Locate the cell with the specified text and output its [X, Y] center coordinate. 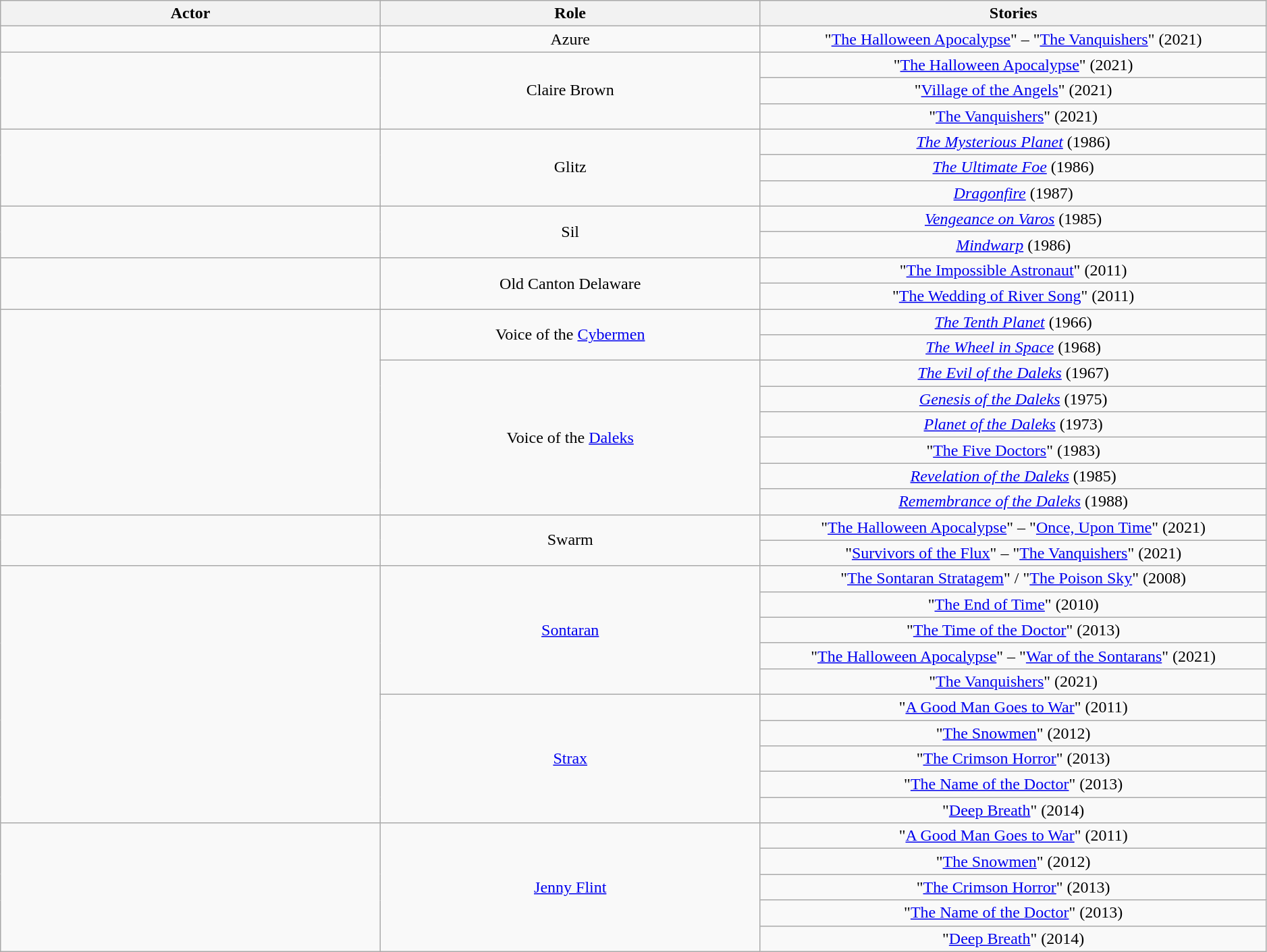
Genesis of the Daleks (1975) [1013, 399]
"The Impossible Astronaut" (2011) [1013, 270]
Remembrance of the Daleks (1988) [1013, 502]
"The Wedding of River Song" (2011) [1013, 296]
"The Time of the Doctor" (2013) [1013, 630]
Dragonfire (1987) [1013, 193]
Sontaran [570, 630]
"The End of Time" (2010) [1013, 604]
Old Canton Delaware [570, 283]
Vengeance on Varos (1985) [1013, 219]
Voice of the Cybermen [570, 335]
"The Five Doctors" (1983) [1013, 450]
Role [570, 14]
Sil [570, 232]
Voice of the Daleks [570, 438]
Mindwarp (1986) [1013, 244]
Actor [190, 14]
"Village of the Angels" (2021) [1013, 90]
"The Halloween Apocalypse" – "War of the Sontarans" (2021) [1013, 656]
Glitz [570, 167]
The Tenth Planet (1966) [1013, 322]
Stories [1013, 14]
The Mysterious Planet (1986) [1013, 142]
Swarm [570, 540]
The Ultimate Foe (1986) [1013, 167]
"The Halloween Apocalypse" – "Once, Upon Time" (2021) [1013, 527]
"The Halloween Apocalypse" – "The Vanquishers" (2021) [1013, 39]
Strax [570, 758]
The Wheel in Space (1968) [1013, 348]
Azure [570, 39]
"The Sontaran Stratagem" / "The Poison Sky" (2008) [1013, 579]
Revelation of the Daleks (1985) [1013, 476]
Claire Brown [570, 90]
The Evil of the Daleks (1967) [1013, 373]
Planet of the Daleks (1973) [1013, 425]
"Survivors of the Flux" – "The Vanquishers" (2021) [1013, 553]
"The Halloween Apocalypse" (2021) [1013, 65]
Jenny Flint [570, 887]
